Detect which cell encompasses the target text, then output its (x, y) center coordinate. 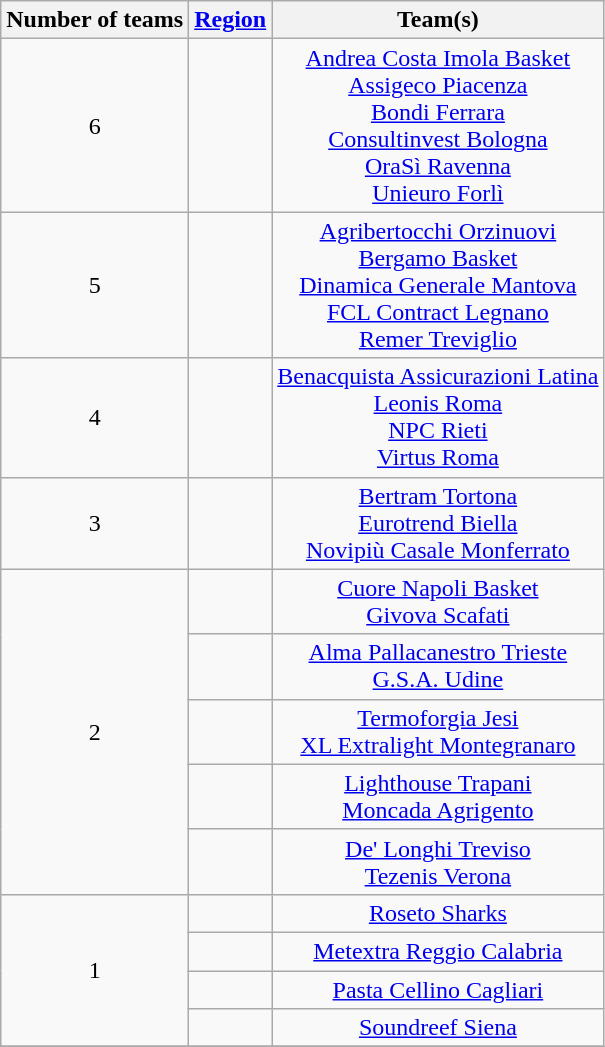
Number of teams (95, 20)
Alma Pallacanestro TriesteG.S.A. Udine (438, 666)
Agribertocchi OrzinuoviBergamo BasketDinamica Generale Mantova FCL Contract Legnano Remer Treviglio (438, 285)
Cuore Napoli BasketGivova Scafati (438, 602)
Pasta Cellino Cagliari (438, 989)
Region (230, 20)
Bertram TortonaEurotrend BiellaNovipiù Casale Monferrato (438, 523)
De' Longhi TrevisoTezenis Verona (438, 862)
4 (95, 418)
Andrea Costa Imola BasketAssigeco PiacenzaBondi FerraraConsultinvest BolognaOraSì RavennaUnieuro Forlì (438, 126)
Soundreef Siena (438, 1028)
Termoforgia JesiXL Extralight Montegranaro (438, 732)
3 (95, 523)
Metextra Reggio Calabria (438, 951)
Roseto Sharks (438, 913)
2 (95, 732)
Benacquista Assicurazioni LatinaLeonis RomaNPC RietiVirtus Roma (438, 418)
6 (95, 126)
1 (95, 970)
Team(s) (438, 20)
5 (95, 285)
Lighthouse TrapaniMoncada Agrigento (438, 796)
